Detect which cell encompasses the target text, then output its [x, y] center coordinate. 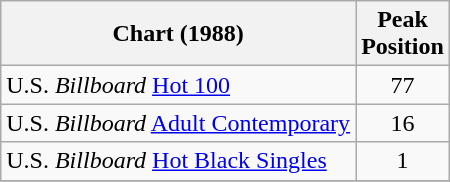
PeakPosition [403, 34]
Chart (1988) [178, 34]
16 [403, 123]
U.S. Billboard Hot Black Singles [178, 161]
U.S. Billboard Adult Contemporary [178, 123]
77 [403, 85]
1 [403, 161]
U.S. Billboard Hot 100 [178, 85]
